Output the (x, y) coordinate of the center of the cell containing the given text.  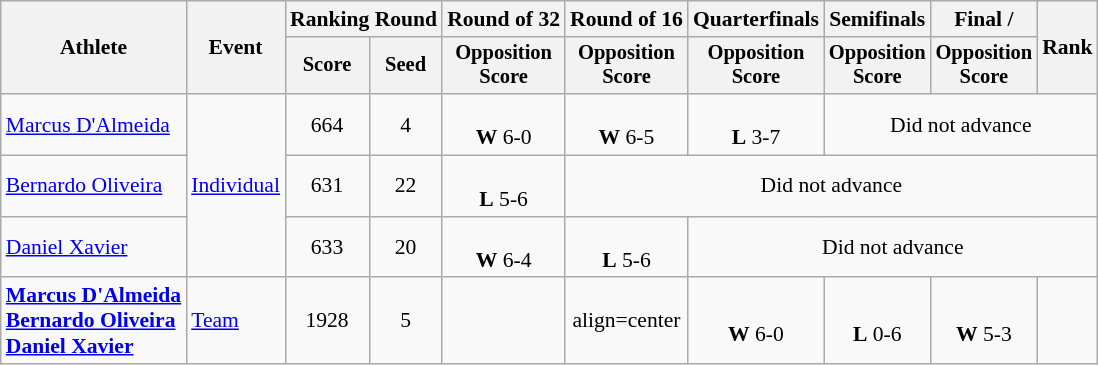
Score (327, 66)
W 5-3 (984, 322)
W 6-4 (504, 248)
5 (406, 322)
Athlete (94, 48)
633 (327, 248)
L 0-6 (878, 322)
Daniel Xavier (94, 248)
Round of 32 (504, 19)
Final / (984, 19)
664 (327, 124)
22 (406, 186)
Rank (1068, 48)
Quarterfinals (756, 19)
Round of 16 (626, 19)
Ranking Round (364, 19)
Individual (236, 186)
Bernardo Oliveira (94, 186)
631 (327, 186)
Marcus D'Almeida (94, 124)
L 3-7 (756, 124)
20 (406, 248)
align=center (626, 322)
Semifinals (878, 19)
1928 (327, 322)
Seed (406, 66)
Team (236, 322)
W 6-5 (626, 124)
Marcus D'AlmeidaBernardo OliveiraDaniel Xavier (94, 322)
Event (236, 48)
4 (406, 124)
